Return (X, Y) of the center of cell containing provided text 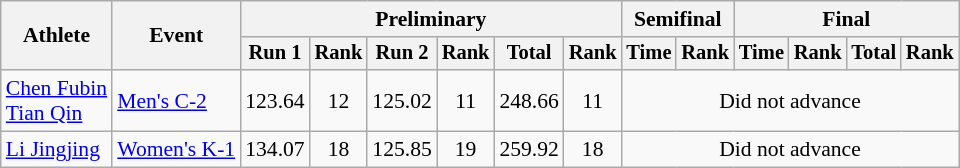
Run 1 (274, 54)
19 (466, 150)
Men's C-2 (176, 100)
Chen FubinTian Qin (56, 100)
Women's K-1 (176, 150)
259.92 (528, 150)
12 (339, 100)
Final (846, 19)
Semifinal (677, 19)
125.85 (402, 150)
248.66 (528, 100)
123.64 (274, 100)
Event (176, 36)
134.07 (274, 150)
Run 2 (402, 54)
Li Jingjing (56, 150)
Athlete (56, 36)
Preliminary (430, 19)
125.02 (402, 100)
